From the cell containing the given text, extract its center point as [x, y] coordinate. 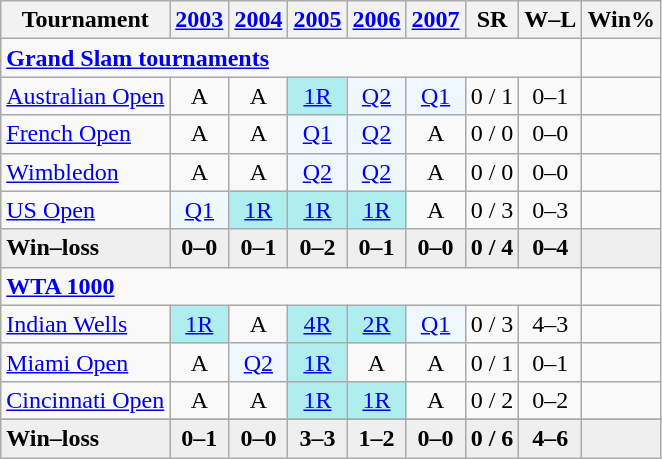
Australian Open [86, 96]
1–2 [376, 438]
2005 [318, 20]
2R [376, 324]
Tournament [86, 20]
2006 [376, 20]
W–L [550, 20]
SR [492, 20]
Wimbledon [86, 172]
Miami Open [86, 362]
2003 [200, 20]
2007 [436, 20]
US Open [86, 210]
4–6 [550, 438]
Grand Slam tournaments [292, 58]
Indian Wells [86, 324]
4R [318, 324]
3–3 [318, 438]
0 / 2 [492, 400]
0 / 4 [492, 248]
2004 [258, 20]
0–4 [550, 248]
0–3 [550, 210]
Cincinnati Open [86, 400]
0 / 6 [492, 438]
Win% [622, 20]
WTA 1000 [292, 286]
French Open [86, 134]
4–3 [550, 324]
